Detect which cell encompasses the target text, then output its (X, Y) center coordinate. 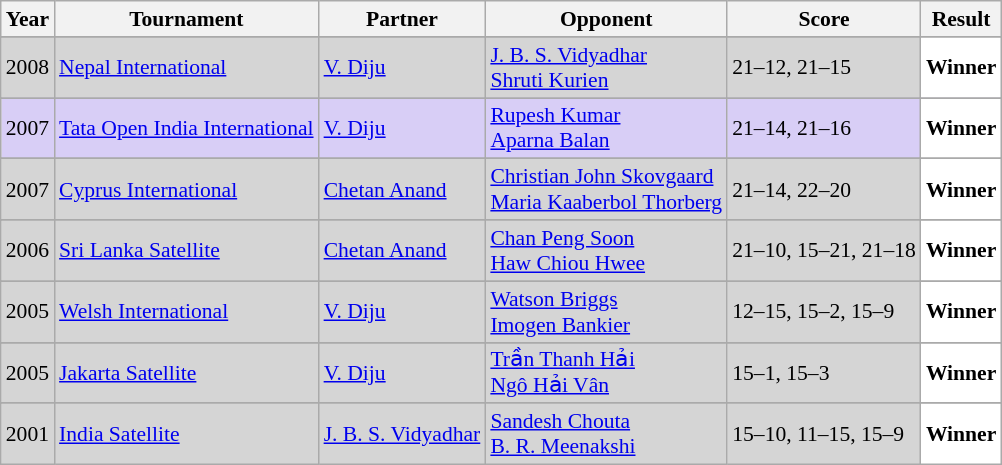
2008 (28, 68)
12–15, 15–2, 15–9 (824, 312)
Christian John Skovgaard Maria Kaaberbol Thorberg (606, 190)
Trần Thanh Hải Ngô Hải Vân (606, 372)
Sandesh Chouta B. R. Meenakshi (606, 434)
J. B. S. Vidyadhar Shruti Kurien (606, 68)
Score (824, 19)
21–14, 22–20 (824, 190)
J. B. S. Vidyadhar (402, 434)
Rupesh Kumar Aparna Balan (606, 128)
15–10, 11–15, 15–9 (824, 434)
Year (28, 19)
Partner (402, 19)
Chan Peng Soon Haw Chiou Hwee (606, 250)
15–1, 15–3 (824, 372)
India Satellite (186, 434)
Welsh International (186, 312)
21–14, 21–16 (824, 128)
Nepal International (186, 68)
Result (962, 19)
Cyprus International (186, 190)
Tata Open India International (186, 128)
Watson Briggs Imogen Bankier (606, 312)
2001 (28, 434)
21–10, 15–21, 21–18 (824, 250)
21–12, 21–15 (824, 68)
2006 (28, 250)
Opponent (606, 19)
Jakarta Satellite (186, 372)
Tournament (186, 19)
Sri Lanka Satellite (186, 250)
